Pinpoint the cell where the given text exists, returning its [x, y] midpoint coordinate. 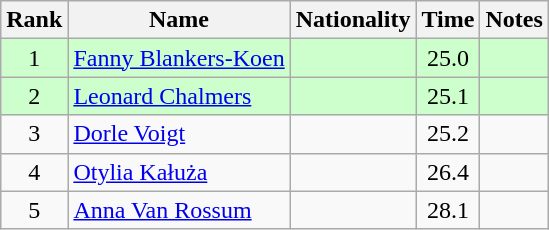
Otylia Kałuża [179, 172]
26.4 [448, 172]
25.0 [448, 58]
Rank [34, 20]
25.2 [448, 134]
Fanny Blankers-Koen [179, 58]
Name [179, 20]
Anna Van Rossum [179, 210]
2 [34, 96]
4 [34, 172]
Time [448, 20]
Leonard Chalmers [179, 96]
Dorle Voigt [179, 134]
5 [34, 210]
28.1 [448, 210]
1 [34, 58]
Notes [514, 20]
3 [34, 134]
Nationality [353, 20]
25.1 [448, 96]
